Output the (x, y) coordinate of the center of the cell containing the given text.  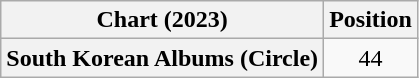
Chart (2023) (162, 20)
South Korean Albums (Circle) (162, 58)
Position (371, 20)
44 (371, 58)
